Scan for the cell matching the given text and deliver its (x, y) coordinate at center. 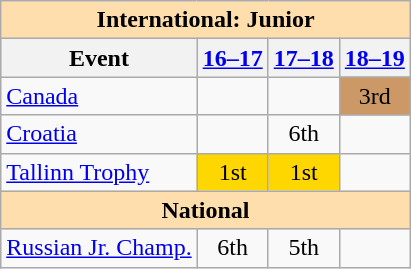
International: Junior (206, 20)
Russian Jr. Champ. (99, 248)
Tallinn Trophy (99, 172)
3rd (374, 96)
5th (304, 248)
17–18 (304, 58)
16–17 (232, 58)
18–19 (374, 58)
Canada (99, 96)
Event (99, 58)
Croatia (99, 134)
National (206, 210)
